Locate the cell with the specified text and output its (x, y) center coordinate. 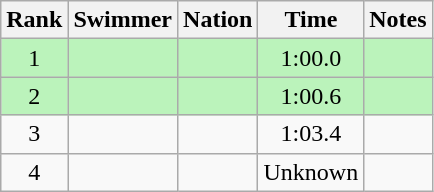
Notes (398, 20)
Unknown (311, 172)
Nation (218, 20)
Time (311, 20)
1:00.6 (311, 96)
1 (34, 58)
2 (34, 96)
1:00.0 (311, 58)
Swimmer (123, 20)
Rank (34, 20)
3 (34, 134)
4 (34, 172)
1:03.4 (311, 134)
